Return (X, Y) of the center of cell containing provided text 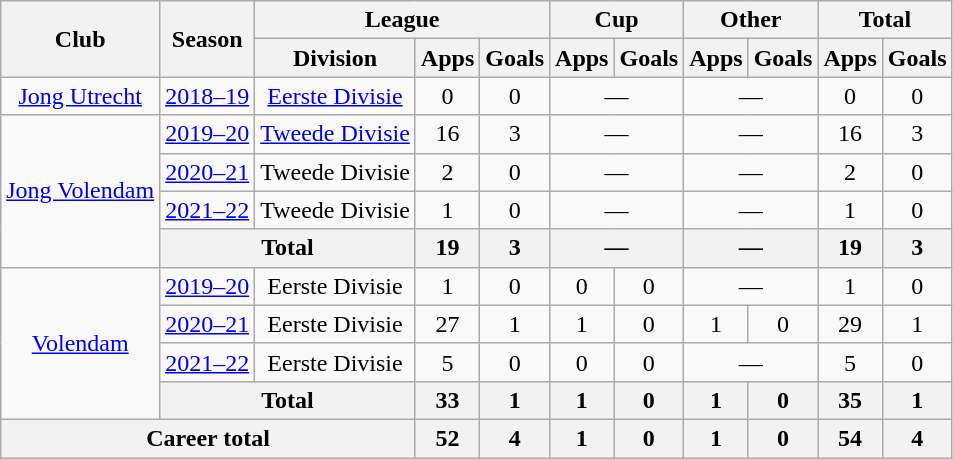
Jong Volendam (80, 191)
Volendam (80, 343)
52 (447, 438)
Cup (617, 20)
Division (336, 58)
29 (850, 324)
35 (850, 400)
Other (751, 20)
33 (447, 400)
Season (208, 39)
Career total (208, 438)
2018–19 (208, 96)
54 (850, 438)
Jong Utrecht (80, 96)
27 (447, 324)
Club (80, 39)
League (402, 20)
